Extract the (X, Y) coordinate from the center of the cell holding the provided text.  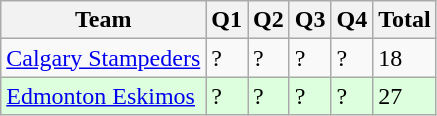
Q1 (227, 20)
18 (405, 58)
Edmonton Eskimos (104, 96)
Q3 (310, 20)
Total (405, 20)
Q4 (352, 20)
27 (405, 96)
Team (104, 20)
Q2 (269, 20)
Calgary Stampeders (104, 58)
